Pinpoint the cell where the given text exists, returning its (x, y) midpoint coordinate. 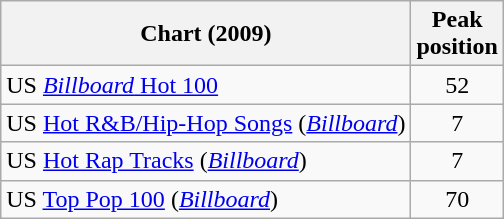
52 (457, 85)
US Hot R&B/Hip-Hop Songs (Billboard) (206, 123)
70 (457, 199)
Peakposition (457, 34)
Chart (2009) (206, 34)
US Billboard Hot 100 (206, 85)
US Hot Rap Tracks (Billboard) (206, 161)
US Top Pop 100 (Billboard) (206, 199)
